Locate the cell with the specified text and output its [X, Y] center coordinate. 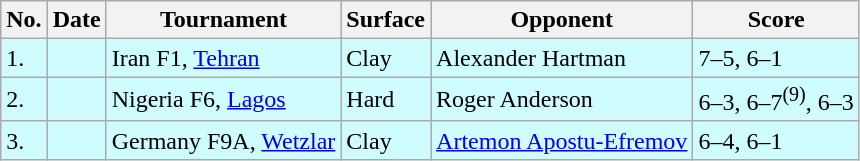
6–4, 6–1 [776, 140]
Germany F9A, Wetzlar [224, 140]
Hard [386, 100]
Nigeria F6, Lagos [224, 100]
Artemon Apostu-Efremov [562, 140]
Tournament [224, 20]
2. [24, 100]
Alexander Hartman [562, 58]
1. [24, 58]
No. [24, 20]
6–3, 6–7(9), 6–3 [776, 100]
Opponent [562, 20]
7–5, 6–1 [776, 58]
Date [76, 20]
Iran F1, Tehran [224, 58]
Roger Anderson [562, 100]
Score [776, 20]
3. [24, 140]
Surface [386, 20]
